Extract the [X, Y] coordinate from the center of the cell holding the provided text.  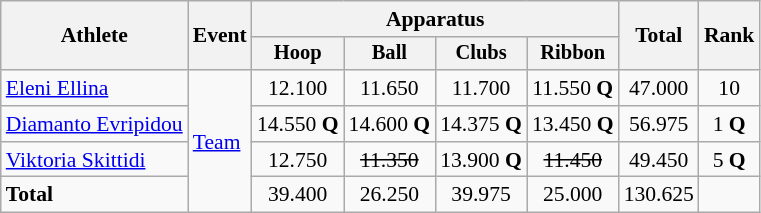
11.450 [573, 160]
Hoop [298, 54]
11.650 [390, 88]
13.900 Q [481, 160]
25.000 [573, 195]
Clubs [481, 54]
10 [730, 88]
26.250 [390, 195]
14.550 Q [298, 124]
49.450 [659, 160]
14.600 Q [390, 124]
130.625 [659, 195]
5 Q [730, 160]
Event [220, 36]
56.975 [659, 124]
11.550 Q [573, 88]
47.000 [659, 88]
14.375 Q [481, 124]
Rank [730, 36]
Team [220, 141]
11.350 [390, 160]
Ball [390, 54]
Viktoria Skittidi [94, 160]
12.100 [298, 88]
1 Q [730, 124]
Apparatus [436, 19]
Diamanto Evripidou [94, 124]
Eleni Ellina [94, 88]
11.700 [481, 88]
39.400 [298, 195]
39.975 [481, 195]
13.450 Q [573, 124]
Ribbon [573, 54]
Athlete [94, 36]
12.750 [298, 160]
